Identify which cell holds the provided text, then report its (x, y) central coordinate. 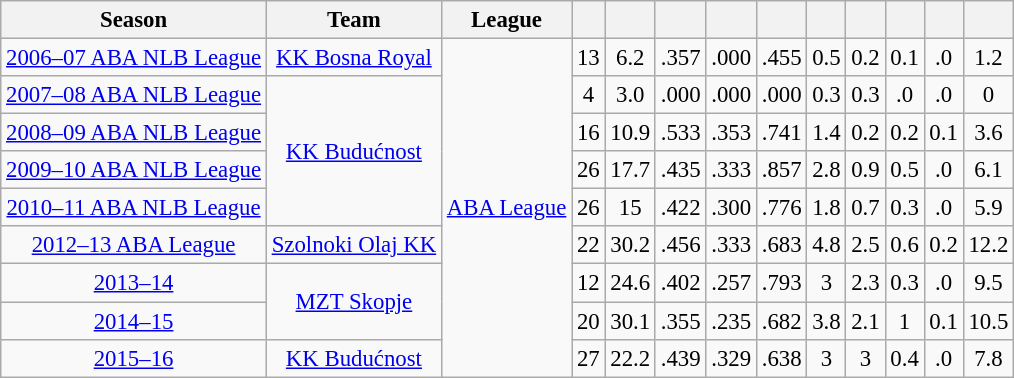
.455 (781, 58)
.329 (731, 358)
3.0 (630, 95)
12.2 (988, 245)
0 (988, 95)
0.9 (866, 170)
.300 (731, 208)
2009–10 ABA NLB League (134, 170)
9.5 (988, 283)
.776 (781, 208)
2007–08 ABA NLB League (134, 95)
1.2 (988, 58)
2006–07 ABA NLB League (134, 58)
4 (588, 95)
3.6 (988, 133)
2.1 (866, 321)
.357 (680, 58)
12 (588, 283)
10.5 (988, 321)
.741 (781, 133)
ABA League (506, 208)
1 (904, 321)
15 (630, 208)
Team (354, 20)
2.3 (866, 283)
16 (588, 133)
10.9 (630, 133)
6.1 (988, 170)
5.9 (988, 208)
27 (588, 358)
0.4 (904, 358)
2012–13 ABA League (134, 245)
MZT Skopje (354, 302)
0.7 (866, 208)
.682 (781, 321)
League (506, 20)
2008–09 ABA NLB League (134, 133)
13 (588, 58)
22 (588, 245)
.533 (680, 133)
.683 (781, 245)
7.8 (988, 358)
0.6 (904, 245)
1.4 (826, 133)
2010–11 ABA NLB League (134, 208)
.355 (680, 321)
2015–16 (134, 358)
30.2 (630, 245)
2014–15 (134, 321)
Szolnoki Olaj KK (354, 245)
.402 (680, 283)
.857 (781, 170)
.257 (731, 283)
.353 (731, 133)
2.8 (826, 170)
30.1 (630, 321)
17.7 (630, 170)
KK Bosna Royal (354, 58)
.456 (680, 245)
.422 (680, 208)
.435 (680, 170)
2013–14 (134, 283)
2.5 (866, 245)
.638 (781, 358)
22.2 (630, 358)
.439 (680, 358)
Season (134, 20)
6.2 (630, 58)
1.8 (826, 208)
24.6 (630, 283)
.235 (731, 321)
4.8 (826, 245)
3.8 (826, 321)
.793 (781, 283)
20 (588, 321)
